Search for the cell housing the specified text and yield its [x, y] center coordinate. 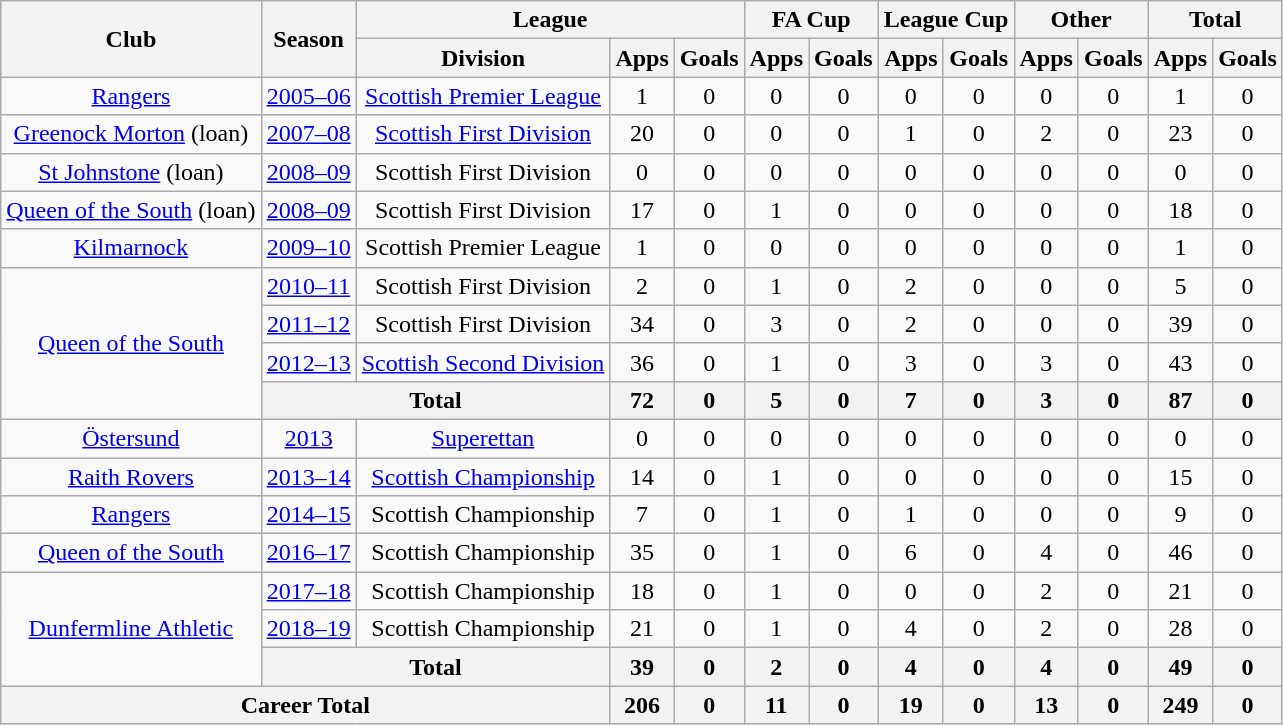
2013–14 [308, 477]
2012–13 [308, 362]
20 [642, 134]
Club [131, 39]
206 [642, 705]
2018–19 [308, 629]
2016–17 [308, 553]
Raith Rovers [131, 477]
2011–12 [308, 324]
2014–15 [308, 515]
2013 [308, 438]
49 [1180, 667]
9 [1180, 515]
15 [1180, 477]
Career Total [306, 705]
11 [776, 705]
League Cup [946, 20]
34 [642, 324]
2005–06 [308, 96]
13 [1046, 705]
Dunfermline Athletic [131, 629]
19 [910, 705]
Kilmarnock [131, 248]
League [550, 20]
Superettan [483, 438]
FA Cup [811, 20]
Greenock Morton (loan) [131, 134]
2007–08 [308, 134]
Queen of the South (loan) [131, 210]
87 [1180, 400]
6 [910, 553]
43 [1180, 362]
Division [483, 58]
35 [642, 553]
Season [308, 39]
23 [1180, 134]
249 [1180, 705]
2009–10 [308, 248]
46 [1180, 553]
2017–18 [308, 591]
36 [642, 362]
Other [1081, 20]
17 [642, 210]
St Johnstone (loan) [131, 172]
72 [642, 400]
Östersund [131, 438]
Scottish Second Division [483, 362]
28 [1180, 629]
2010–11 [308, 286]
14 [642, 477]
